Output the (x, y) coordinate of the center of the cell containing the given text.  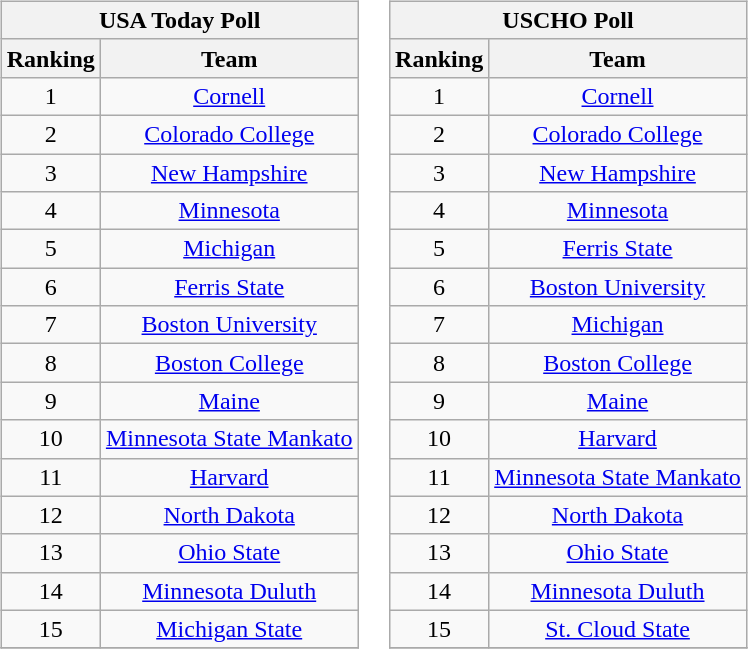
USA Today Poll (180, 20)
Michigan State (229, 629)
USCHO Poll (568, 20)
St. Cloud State (618, 629)
